From the cell containing the given text, extract its center point as (X, Y) coordinate. 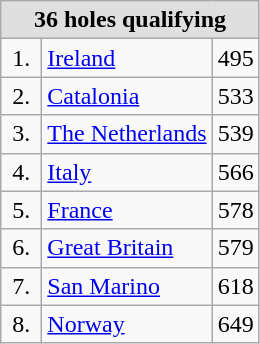
Great Britain (127, 248)
1. (22, 58)
San Marino (127, 286)
539 (236, 134)
8. (22, 324)
566 (236, 172)
3. (22, 134)
578 (236, 210)
36 holes qualifying (130, 20)
649 (236, 324)
Norway (127, 324)
618 (236, 286)
5. (22, 210)
The Netherlands (127, 134)
France (127, 210)
Ireland (127, 58)
6. (22, 248)
579 (236, 248)
4. (22, 172)
7. (22, 286)
495 (236, 58)
Catalonia (127, 96)
Italy (127, 172)
533 (236, 96)
2. (22, 96)
